From the cell containing the given text, extract its center point as [X, Y] coordinate. 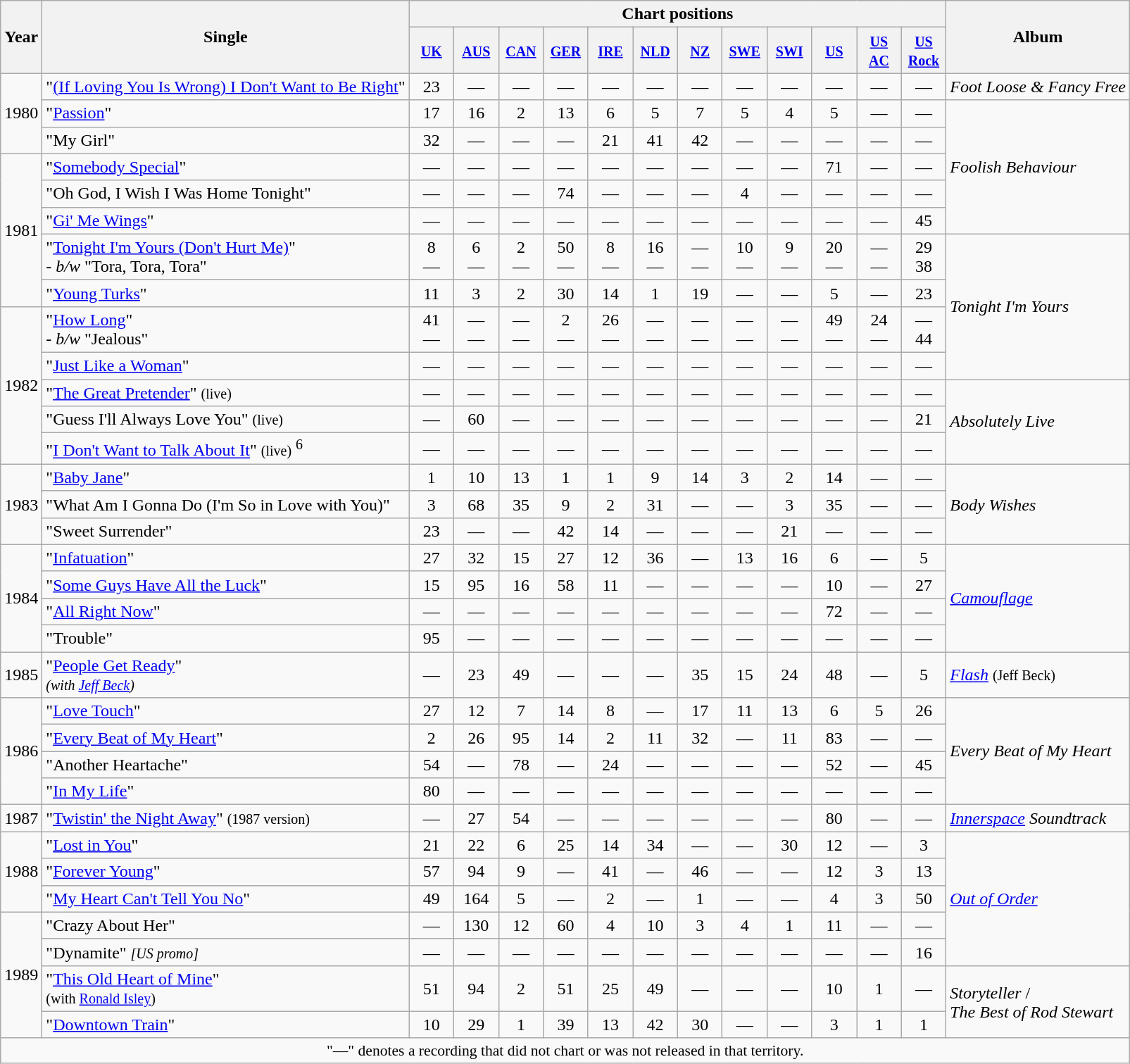
Out of Order [1038, 899]
"All Right Now" [225, 611]
Storyteller / The Best of Rod Stewart [1038, 1001]
"Love Touch" [225, 711]
"Infatuation" [225, 558]
US AC [879, 51]
Foot Loose & Fancy Free [1038, 87]
UK [432, 51]
26— [610, 330]
Year [21, 37]
1982 [21, 385]
NZ [700, 51]
1986 [21, 751]
Every Beat of My Heart [1038, 751]
Absolutely Live [1038, 421]
68 [477, 504]
Body Wishes [1038, 504]
36 [655, 558]
10— [745, 256]
"My Girl" [225, 140]
Tonight I'm Yours [1038, 306]
78 [521, 765]
"This Old Heart of Mine" (with Ronald Isley) [225, 989]
72 [834, 611]
2938 [924, 256]
130 [477, 925]
1987 [21, 818]
"Downtown Train" [225, 1025]
19 [700, 293]
"Somebody Special" [225, 167]
GER [566, 51]
Single [225, 37]
"Some Guys Have All the Luck" [225, 584]
"I Don't Want to Talk About It" (live) 6 [225, 449]
1983 [21, 504]
"(If Loving You Is Wrong) I Don't Want to Be Right" [225, 87]
Flash (Jeff Beck) [1038, 675]
1984 [21, 598]
8 [610, 711]
41— [432, 330]
"Dynamite" [US promo] [225, 952]
74 [566, 194]
"The Great Pretender" (live) [225, 392]
"What Am I Gonna Do (I'm So in Love with You)" [225, 504]
34 [655, 845]
46 [700, 872]
9— [789, 256]
"—" denotes a recording that did not chart or was not released in that territory. [565, 1051]
24— [879, 330]
"My Heart Can't Tell You No" [225, 899]
US [834, 51]
Chart positions [677, 14]
"In My Life" [225, 791]
16— [655, 256]
1988 [21, 872]
"Passion" [225, 113]
Camouflage [1038, 598]
US Rock [924, 51]
22 [477, 845]
"Trouble" [225, 639]
"Young Turks" [225, 293]
"Baby Jane" [225, 477]
1985 [21, 675]
71 [834, 167]
—44 [924, 330]
Foolish Behaviour [1038, 167]
"People Get Ready"(with Jeff Beck) [225, 675]
50— [566, 256]
39 [566, 1025]
AUS [477, 51]
"Guess I'll Always Love You" (live) [225, 420]
164 [477, 899]
"Forever Young" [225, 872]
"Oh God, I Wish I Was Home Tonight" [225, 194]
50 [924, 899]
SWE [745, 51]
1989 [21, 975]
20— [834, 256]
"Just Like a Woman" [225, 365]
SWI [789, 51]
"Another Heartache" [225, 765]
"Every Beat of My Heart" [225, 738]
49— [834, 330]
52 [834, 765]
Album [1038, 37]
29 [477, 1025]
57 [432, 872]
"Sweet Surrender" [225, 531]
"Twistin' the Night Away" (1987 version) [225, 818]
6— [477, 256]
1980 [21, 113]
83 [834, 738]
48 [834, 675]
NLD [655, 51]
IRE [610, 51]
"Gi' Me Wings" [225, 220]
"Tonight I'm Yours (Don't Hurt Me)"- b/w "Tora, Tora, Tora" [225, 256]
CAN [521, 51]
"Lost in You" [225, 845]
31 [655, 504]
Innerspace Soundtrack [1038, 818]
"Crazy About Her" [225, 925]
58 [566, 584]
"How Long"- b/w "Jealous" [225, 330]
1981 [21, 230]
